Find where the given text appears and provide that cell's center as [x, y] coordinate. 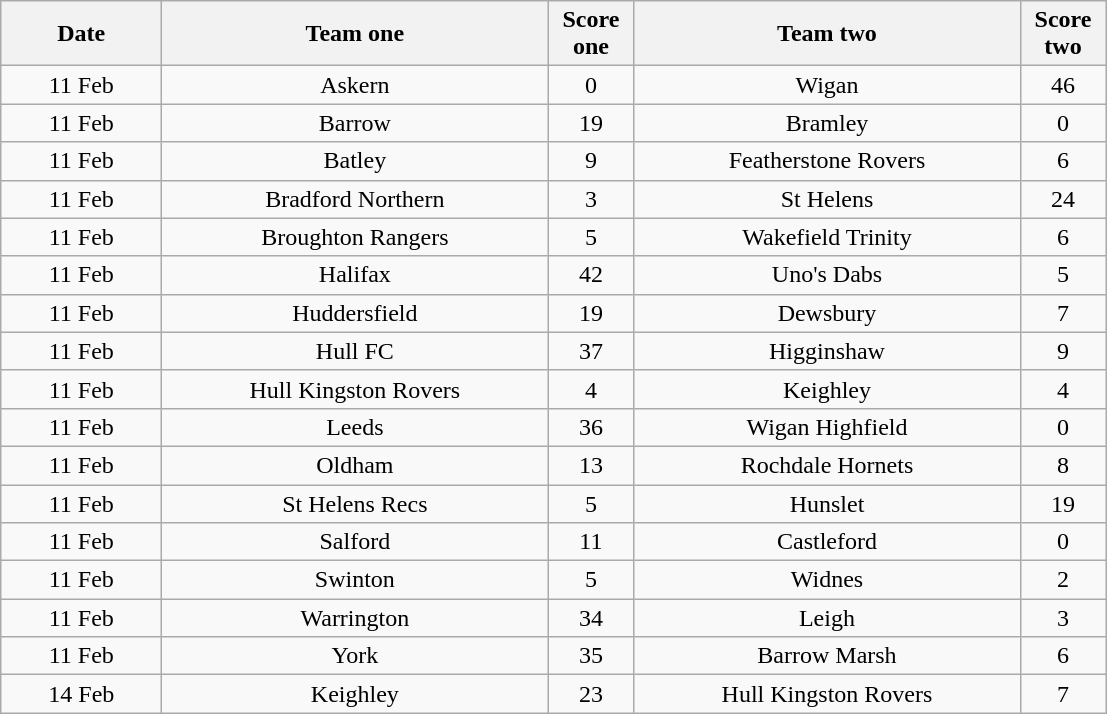
Score one [591, 34]
Leigh [827, 618]
Wigan [827, 85]
Team one [355, 34]
Dewsbury [827, 313]
42 [591, 275]
8 [1063, 465]
11 [591, 542]
Team two [827, 34]
Higginshaw [827, 351]
46 [1063, 85]
13 [591, 465]
Salford [355, 542]
Widnes [827, 580]
St Helens [827, 199]
24 [1063, 199]
Huddersfield [355, 313]
Broughton Rangers [355, 237]
Barrow Marsh [827, 656]
2 [1063, 580]
Featherstone Rovers [827, 161]
Oldham [355, 465]
Score two [1063, 34]
Halifax [355, 275]
Warrington [355, 618]
Wigan Highfield [827, 427]
36 [591, 427]
14 Feb [82, 694]
37 [591, 351]
Leeds [355, 427]
Askern [355, 85]
Rochdale Hornets [827, 465]
Hull FC [355, 351]
34 [591, 618]
Bradford Northern [355, 199]
23 [591, 694]
Uno's Dabs [827, 275]
Barrow [355, 123]
Hunslet [827, 503]
Wakefield Trinity [827, 237]
Bramley [827, 123]
Swinton [355, 580]
St Helens Recs [355, 503]
35 [591, 656]
York [355, 656]
Castleford [827, 542]
Batley [355, 161]
Date [82, 34]
